From the cell containing the given text, extract its center point as [X, Y] coordinate. 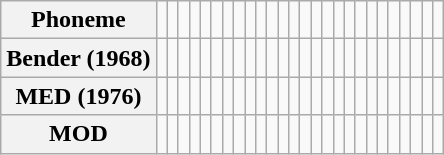
Phoneme [78, 20]
Bender (1968) [78, 58]
MED (1976) [78, 96]
MOD [78, 134]
